Search for the cell housing the specified text and yield its [X, Y] center coordinate. 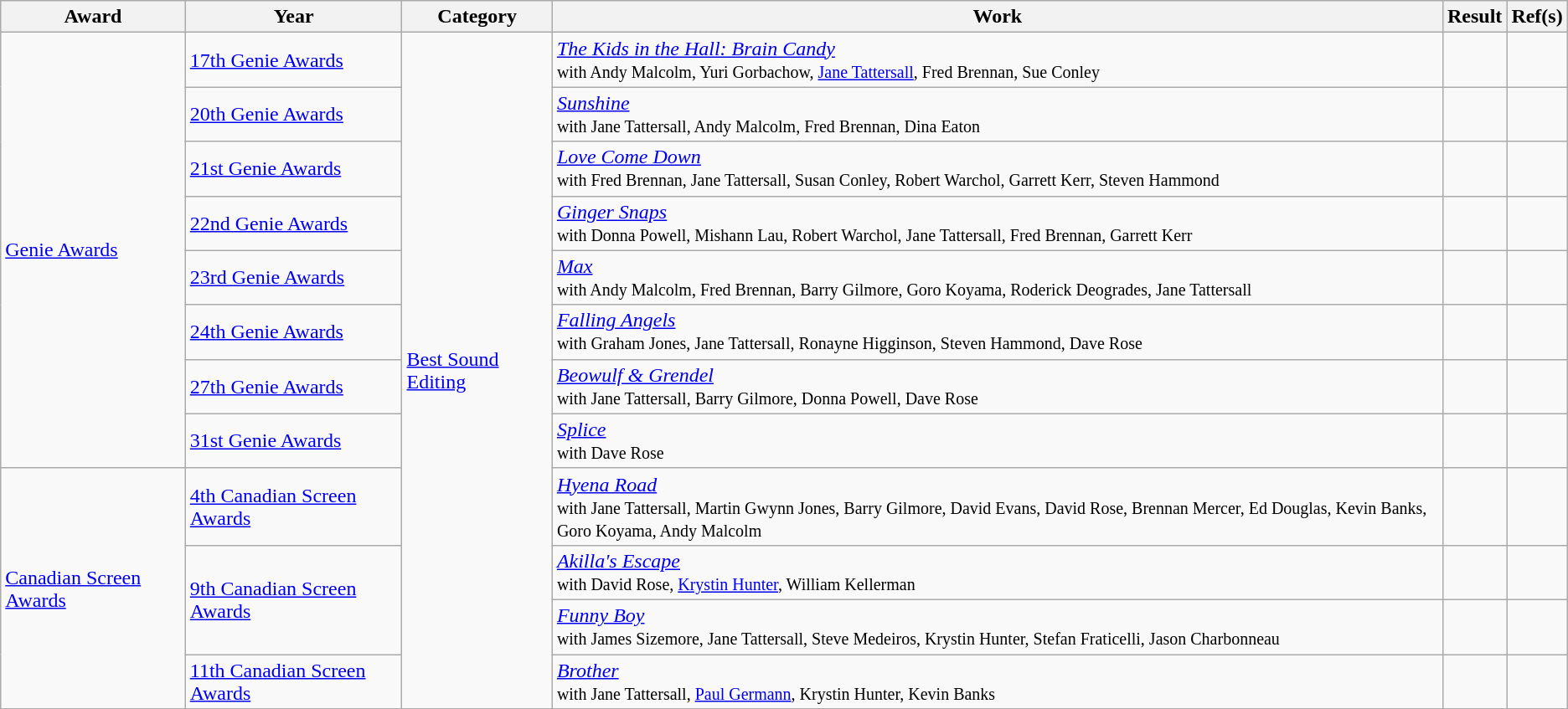
Ref(s) [1537, 17]
Sunshinewith Jane Tattersall, Andy Malcolm, Fred Brennan, Dina Eaton [997, 114]
Ginger Snapswith Donna Powell, Mishann Lau, Robert Warchol, Jane Tattersall, Fred Brennan, Garrett Kerr [997, 223]
Akilla's Escapewith David Rose, Krystin Hunter, William Kellerman [997, 573]
Category [477, 17]
9th Canadian Screen Awards [293, 599]
The Kids in the Hall: Brain Candywith Andy Malcolm, Yuri Gorbachow, Jane Tattersall, Fred Brennan, Sue Conley [997, 60]
Result [1474, 17]
31st Genie Awards [293, 440]
27th Genie Awards [293, 387]
Award [93, 17]
Funny Boywith James Sizemore, Jane Tattersall, Steve Medeiros, Krystin Hunter, Stefan Fraticelli, Jason Charbonneau [997, 626]
Maxwith Andy Malcolm, Fred Brennan, Barry Gilmore, Goro Koyama, Roderick Deogrades, Jane Tattersall [997, 278]
Love Come Downwith Fred Brennan, Jane Tattersall, Susan Conley, Robert Warchol, Garrett Kerr, Steven Hammond [997, 169]
Work [997, 17]
Year [293, 17]
24th Genie Awards [293, 331]
Brotherwith Jane Tattersall, Paul Germann, Krystin Hunter, Kevin Banks [997, 681]
Beowulf & Grendelwith Jane Tattersall, Barry Gilmore, Donna Powell, Dave Rose [997, 387]
Best Sound Editing [477, 371]
21st Genie Awards [293, 169]
23rd Genie Awards [293, 278]
20th Genie Awards [293, 114]
Splicewith Dave Rose [997, 440]
4th Canadian Screen Awards [293, 506]
17th Genie Awards [293, 60]
11th Canadian Screen Awards [293, 681]
Falling Angelswith Graham Jones, Jane Tattersall, Ronayne Higginson, Steven Hammond, Dave Rose [997, 331]
Canadian Screen Awards [93, 588]
22nd Genie Awards [293, 223]
Genie Awards [93, 250]
